Pinpoint the cell where the given text exists, returning its (x, y) midpoint coordinate. 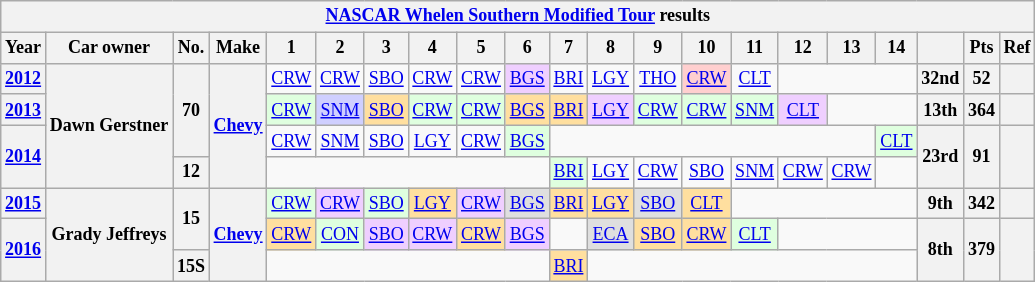
9 (658, 48)
2013 (24, 110)
3 (386, 48)
2015 (24, 204)
15 (192, 219)
8 (611, 48)
10 (706, 48)
11 (755, 48)
ECA (611, 234)
91 (982, 156)
4 (432, 48)
379 (982, 250)
15S (192, 266)
8th (940, 250)
5 (482, 48)
13 (852, 48)
Make (238, 48)
342 (982, 204)
7 (568, 48)
CON (340, 234)
9th (940, 204)
70 (192, 110)
2016 (24, 250)
Grady Jeffreys (108, 235)
2014 (24, 156)
Ref (1017, 48)
No. (192, 48)
1 (292, 48)
2 (340, 48)
NASCAR Whelen Southern Modified Tour results (518, 16)
13th (940, 110)
Dawn Gerstner (108, 126)
Year (24, 48)
32nd (940, 78)
23rd (940, 156)
2012 (24, 78)
THO (658, 78)
Pts (982, 48)
364 (982, 110)
14 (896, 48)
6 (527, 48)
Car owner (108, 48)
52 (982, 78)
